Find where the given text appears and provide that cell's center as (X, Y) coordinate. 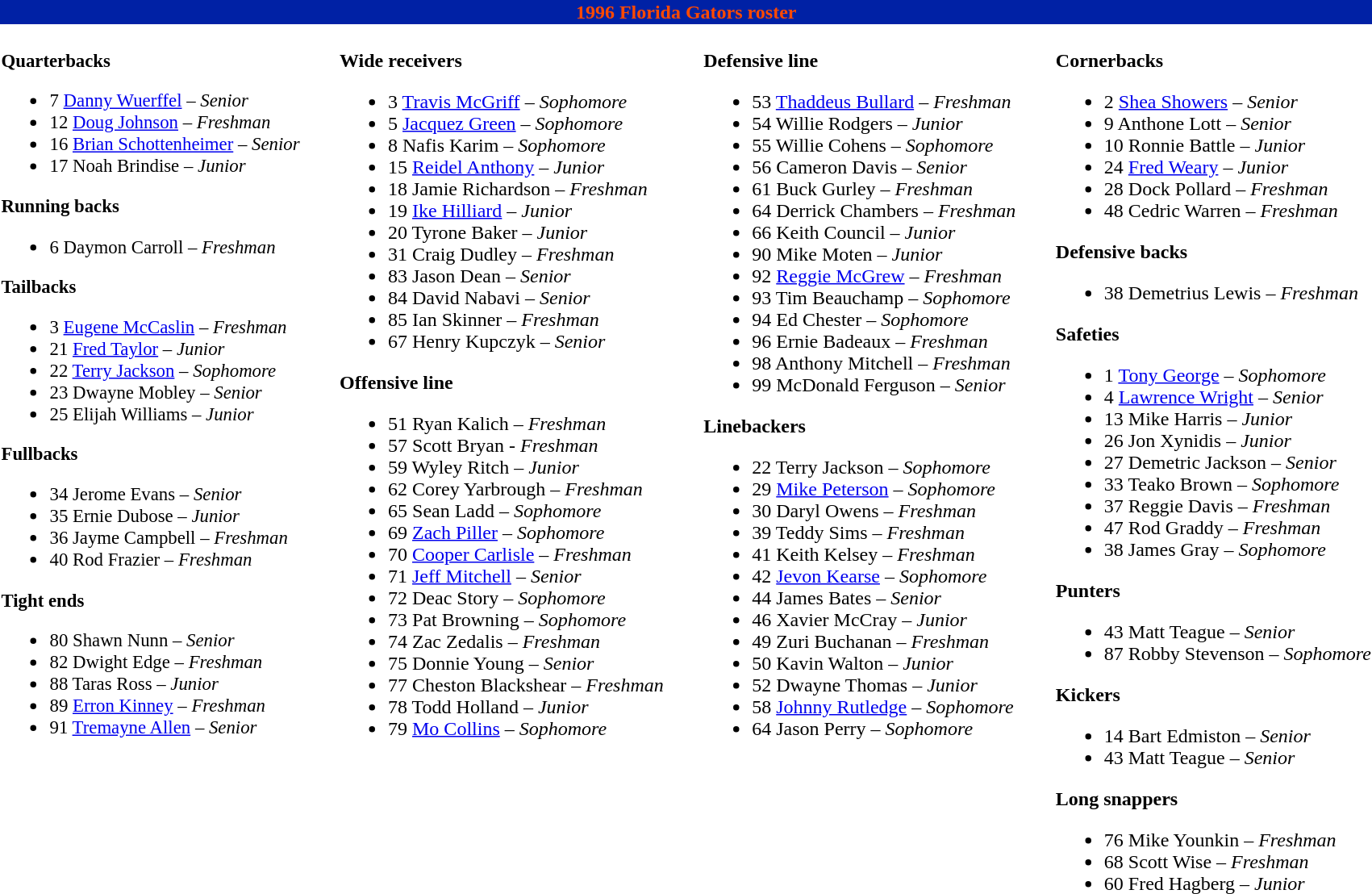
1996 Florida Gators roster (686, 12)
